Return (X, Y) of the center of cell containing provided text 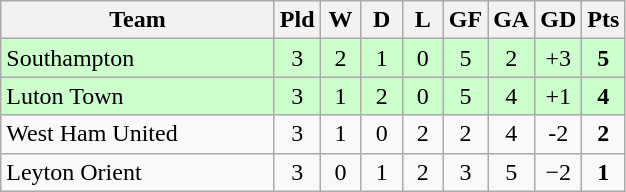
GA (512, 20)
D (382, 20)
Pts (604, 20)
-2 (558, 134)
Luton Town (138, 96)
Pld (297, 20)
Southampton (138, 58)
West Ham United (138, 134)
+1 (558, 96)
GD (558, 20)
−2 (558, 172)
GF (465, 20)
L (422, 20)
Leyton Orient (138, 172)
Team (138, 20)
W (340, 20)
+3 (558, 58)
